Find where the given text appears and provide that cell's center as (X, Y) coordinate. 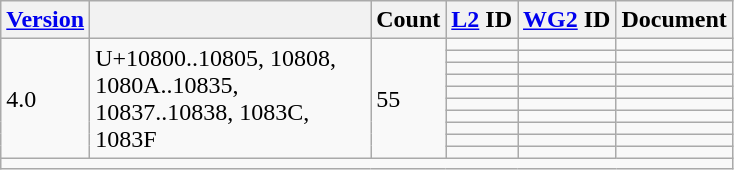
55 (408, 98)
Version (46, 20)
L2 ID (482, 20)
WG2 ID (567, 20)
4.0 (46, 98)
Count (408, 20)
U+10800..10805, 10808, 1080A..10835, 10837..10838, 1083C, 1083F (230, 98)
Document (674, 20)
